Pinpoint the cell where the given text exists, returning its (x, y) midpoint coordinate. 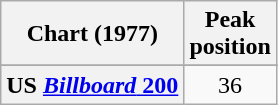
US Billboard 200 (92, 85)
36 (230, 85)
Peakposition (230, 34)
Chart (1977) (92, 34)
